Search for the cell housing the specified text and yield its (x, y) center coordinate. 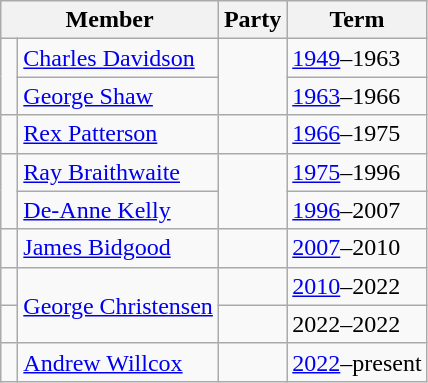
2007–2010 (357, 248)
Party (252, 20)
1996–2007 (357, 210)
1949–1963 (357, 58)
George Shaw (118, 96)
Andrew Willcox (118, 362)
2022–present (357, 362)
1963–1966 (357, 96)
James Bidgood (118, 248)
Term (357, 20)
2022–2022 (357, 324)
George Christensen (118, 305)
Ray Braithwaite (118, 172)
1975–1996 (357, 172)
Rex Patterson (118, 134)
Charles Davidson (118, 58)
Member (110, 20)
1966–1975 (357, 134)
De-Anne Kelly (118, 210)
2010–2022 (357, 286)
